For the text-containing cell, return its midpoint in (X, Y) coordinate format. 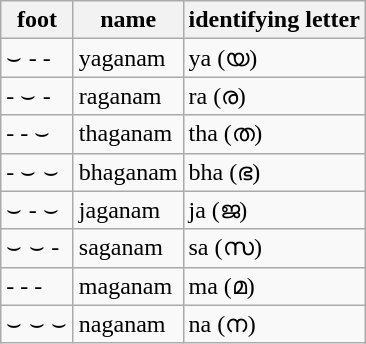
jaganam (128, 210)
bhaganam (128, 172)
tha (ത) (274, 134)
⌣ ⌣ - (38, 248)
naganam (128, 324)
maganam (128, 286)
yaganam (128, 58)
ja (ജ) (274, 210)
saganam (128, 248)
- ⌣ ⌣ (38, 172)
- - ⌣ (38, 134)
na (ന) (274, 324)
ma (മ) (274, 286)
⌣ ⌣ ⌣ (38, 324)
⌣ - ⌣ (38, 210)
- ⌣ - (38, 96)
raganam (128, 96)
sa (സ) (274, 248)
identifying letter (274, 20)
bha (ഭ) (274, 172)
ya (യ) (274, 58)
thaganam (128, 134)
name (128, 20)
⌣ - - (38, 58)
- - - (38, 286)
ra (ര) (274, 96)
foot (38, 20)
